Extract the (X, Y) coordinate from the center of the cell holding the provided text.  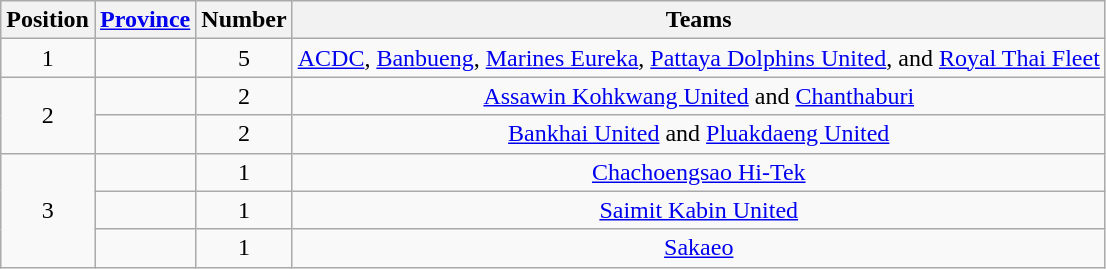
Assawin Kohkwang United and Chanthaburi (698, 96)
Sakaeo (698, 248)
Bankhai United and Pluakdaeng United (698, 134)
Chachoengsao Hi-Tek (698, 172)
3 (48, 210)
Position (48, 20)
ACDC, Banbueng, Marines Eureka, Pattaya Dolphins United, and Royal Thai Fleet (698, 58)
5 (244, 58)
Province (144, 20)
Number (244, 20)
Teams (698, 20)
Saimit Kabin United (698, 210)
